Return (X, Y) of the center of cell containing provided text 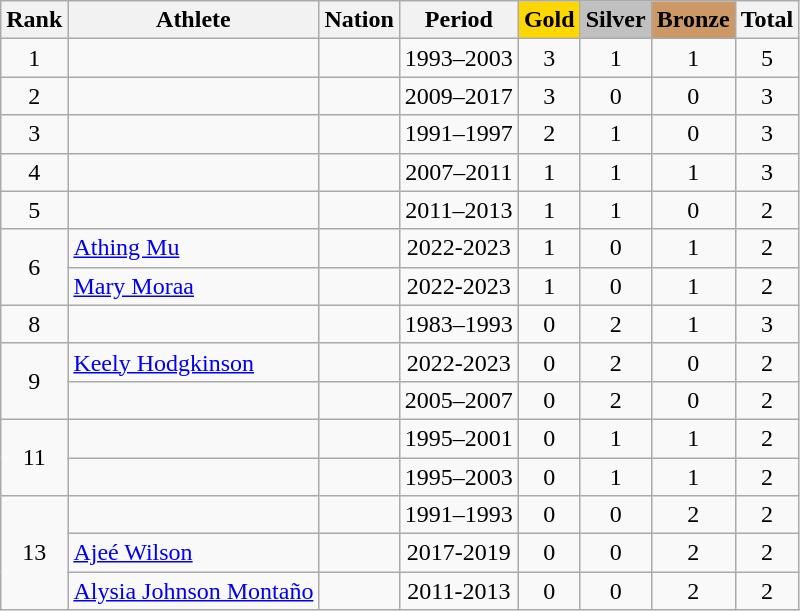
1991–1997 (458, 134)
9 (34, 381)
4 (34, 172)
2007–2011 (458, 172)
Ajeé Wilson (194, 553)
Athing Mu (194, 248)
Alysia Johnson Montaño (194, 591)
6 (34, 267)
2017-2019 (458, 553)
1983–1993 (458, 324)
11 (34, 457)
13 (34, 553)
1991–1993 (458, 515)
1995–2003 (458, 477)
8 (34, 324)
Silver (616, 20)
Athlete (194, 20)
2011–2013 (458, 210)
1993–2003 (458, 58)
2011-2013 (458, 591)
Bronze (693, 20)
2005–2007 (458, 400)
1995–2001 (458, 438)
Gold (549, 20)
2009–2017 (458, 96)
Total (767, 20)
Period (458, 20)
Rank (34, 20)
Mary Moraa (194, 286)
Nation (359, 20)
Keely Hodgkinson (194, 362)
